Search for the cell housing the specified text and yield its [X, Y] center coordinate. 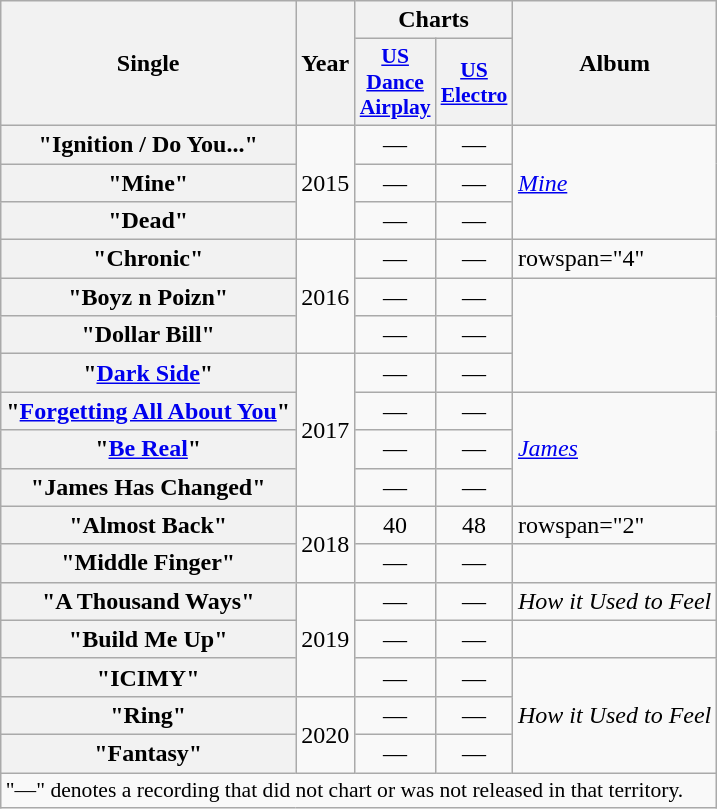
"—" denotes a recording that did not chart or was not released in that territory. [359, 790]
"Ring" [148, 715]
"Dollar Bill" [148, 335]
"Mine" [148, 183]
40 [396, 525]
USElectro [474, 82]
"Fantasy" [148, 753]
2020 [326, 734]
Charts [434, 20]
"Almost Back" [148, 525]
"Dead" [148, 221]
"James Has Changed" [148, 487]
USDanceAirplay [396, 82]
"Dark Side" [148, 373]
Mine [614, 182]
"Middle Finger" [148, 563]
Year [326, 64]
"Build Me Up" [148, 639]
James [614, 449]
Single [148, 64]
"A Thousand Ways" [148, 601]
rowspan="4" [614, 259]
2015 [326, 182]
rowspan="2" [614, 525]
2019 [326, 639]
2018 [326, 544]
2017 [326, 430]
48 [474, 525]
"Boyz n Poizn" [148, 297]
"ICIMY" [148, 677]
"Ignition / Do You..." [148, 144]
Album [614, 64]
"Be Real" [148, 449]
2016 [326, 297]
"Chronic" [148, 259]
"Forgetting All About You" [148, 411]
